Detect which cell encompasses the target text, then output its [X, Y] center coordinate. 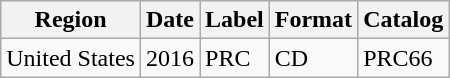
CD [313, 58]
2016 [170, 58]
Label [235, 20]
PRC [235, 58]
Format [313, 20]
Date [170, 20]
PRC66 [404, 58]
United States [71, 58]
Region [71, 20]
Catalog [404, 20]
